Find where the given text appears and provide that cell's center as [X, Y] coordinate. 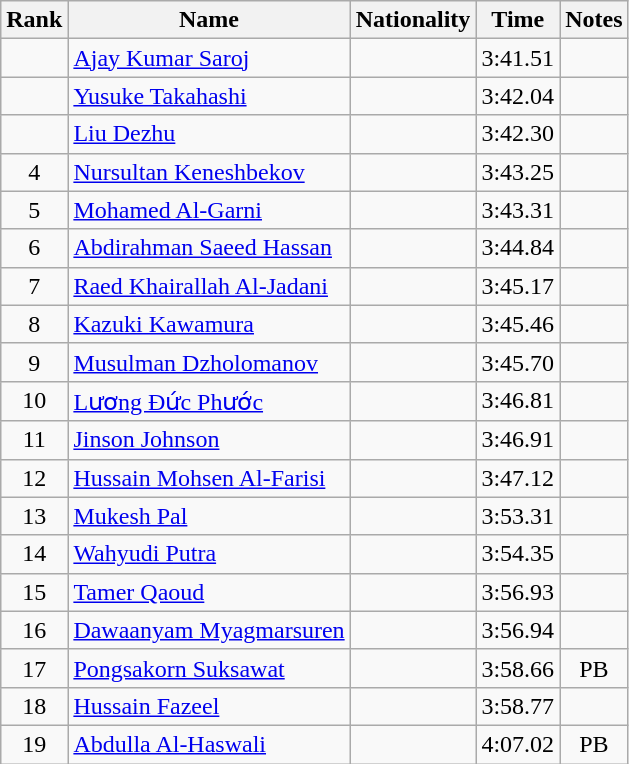
3:41.51 [518, 58]
9 [34, 362]
13 [34, 516]
3:46.91 [518, 440]
Nursultan Keneshbekov [209, 172]
3:58.77 [518, 706]
Nationality [413, 20]
Musulman Dzholomanov [209, 362]
Raed Khairallah Al-Jadani [209, 286]
Name [209, 20]
12 [34, 478]
15 [34, 592]
6 [34, 248]
19 [34, 744]
Tamer Qaoud [209, 592]
17 [34, 668]
4:07.02 [518, 744]
11 [34, 440]
Yusuke Takahashi [209, 96]
3:53.31 [518, 516]
3:42.04 [518, 96]
4 [34, 172]
Hussain Mohsen Al-Farisi [209, 478]
3:45.46 [518, 324]
14 [34, 554]
3:42.30 [518, 134]
Jinson Johnson [209, 440]
3:44.84 [518, 248]
Mohamed Al-Garni [209, 210]
Liu Dezhu [209, 134]
Time [518, 20]
18 [34, 706]
16 [34, 630]
Abdulla Al-Haswali [209, 744]
5 [34, 210]
3:47.12 [518, 478]
3:58.66 [518, 668]
Ajay Kumar Saroj [209, 58]
Notes [594, 20]
Lương Đức Phước [209, 401]
Mukesh Pal [209, 516]
3:54.35 [518, 554]
Wahyudi Putra [209, 554]
Kazuki Kawamura [209, 324]
Abdirahman Saeed Hassan [209, 248]
3:43.31 [518, 210]
3:45.70 [518, 362]
3:45.17 [518, 286]
10 [34, 401]
Rank [34, 20]
3:56.94 [518, 630]
Dawaanyam Myagmarsuren [209, 630]
8 [34, 324]
3:56.93 [518, 592]
Pongsakorn Suksawat [209, 668]
Hussain Fazeel [209, 706]
7 [34, 286]
3:46.81 [518, 401]
3:43.25 [518, 172]
